Return [x, y] of the center of cell containing provided text 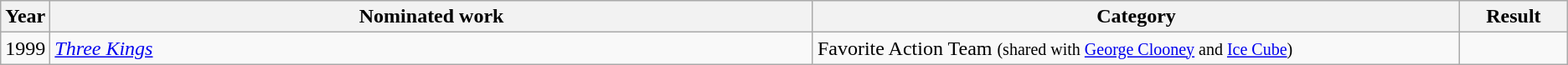
Category [1136, 17]
Favorite Action Team (shared with George Clooney and Ice Cube) [1136, 48]
Year [25, 17]
1999 [25, 48]
Result [1514, 17]
Three Kings [432, 48]
Nominated work [432, 17]
